Determine the (X, Y) coordinate at the center of the cell enclosing the given text.  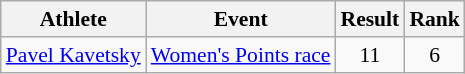
11 (370, 55)
Women's Points race (241, 55)
6 (434, 55)
Athlete (74, 19)
Event (241, 19)
Pavel Kavetsky (74, 55)
Rank (434, 19)
Result (370, 19)
